Pinpoint the cell where the given text exists, returning its (X, Y) midpoint coordinate. 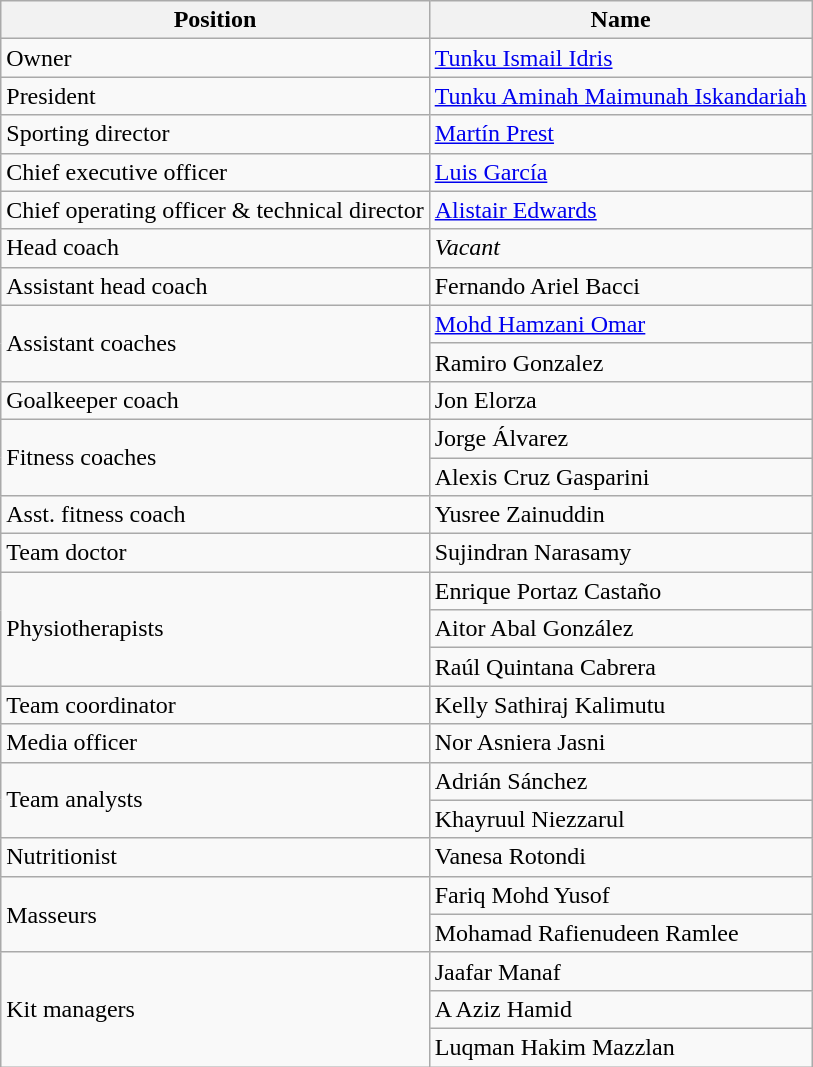
Chief executive officer (215, 172)
Team doctor (215, 553)
Kit managers (215, 1009)
Fariq Mohd Yusof (620, 895)
Sujindran Narasamy (620, 553)
Jorge Álvarez (620, 438)
Asst. fitness coach (215, 515)
Team analysts (215, 800)
Name (620, 20)
Raúl Quintana Cabrera (620, 667)
Head coach (215, 248)
Alexis Cruz Gasparini (620, 477)
Aitor Abal González (620, 629)
Vacant (620, 248)
Masseurs (215, 914)
Mohamad Rafienudeen Ramlee (620, 933)
Martín Prest (620, 134)
Sporting director (215, 134)
Nutritionist (215, 857)
Chief operating officer & technical director (215, 210)
Luis García (620, 172)
Fitness coaches (215, 457)
Goalkeeper coach (215, 400)
President (215, 96)
Adrián Sánchez (620, 781)
Jaafar Manaf (620, 971)
Alistair Edwards (620, 210)
Fernando Ariel Bacci (620, 286)
Position (215, 20)
Owner (215, 58)
Assistant coaches (215, 343)
Team coordinator (215, 705)
Physiotherapists (215, 629)
Jon Elorza (620, 400)
Assistant head coach (215, 286)
Tunku Aminah Maimunah Iskandariah (620, 96)
Vanesa Rotondi (620, 857)
Nor Asniera Jasni (620, 743)
Khayruul Niezzarul (620, 819)
Yusree Zainuddin (620, 515)
Enrique Portaz Castaño (620, 591)
Luqman Hakim Mazzlan (620, 1047)
Mohd Hamzani Omar (620, 324)
Ramiro Gonzalez (620, 362)
Kelly Sathiraj Kalimutu (620, 705)
Media officer (215, 743)
Tunku Ismail Idris (620, 58)
A Aziz Hamid (620, 1009)
